Determine the [X, Y] coordinate at the center of the cell enclosing the given text.  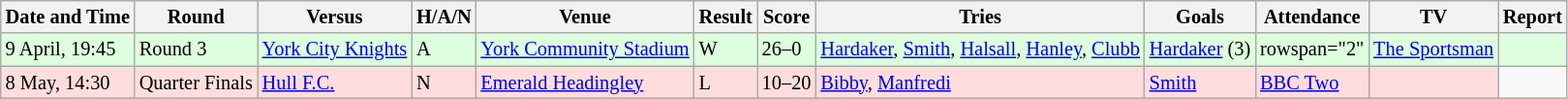
H/A/N [444, 16]
Goals [1200, 16]
Versus [335, 16]
Bibby, Manfredi [980, 82]
Smith [1200, 82]
The Sportsman [1433, 49]
Date and Time [68, 16]
Report [1532, 16]
Emerald Headingley [585, 82]
8 May, 14:30 [68, 82]
BBC Two [1311, 82]
Round 3 [196, 49]
TV [1433, 16]
Hull F.C. [335, 82]
Attendance [1311, 16]
rowspan="2" [1311, 49]
26–0 [786, 49]
L [726, 82]
Result [726, 16]
W [726, 49]
Round [196, 16]
York Community Stadium [585, 49]
Hardaker, Smith, Halsall, Hanley, Clubb [980, 49]
Score [786, 16]
Tries [980, 16]
Quarter Finals [196, 82]
9 April, 19:45 [68, 49]
N [444, 82]
10–20 [786, 82]
A [444, 49]
York City Knights [335, 49]
Venue [585, 16]
Hardaker (3) [1200, 49]
